Find where the given text appears and provide that cell's center as (X, Y) coordinate. 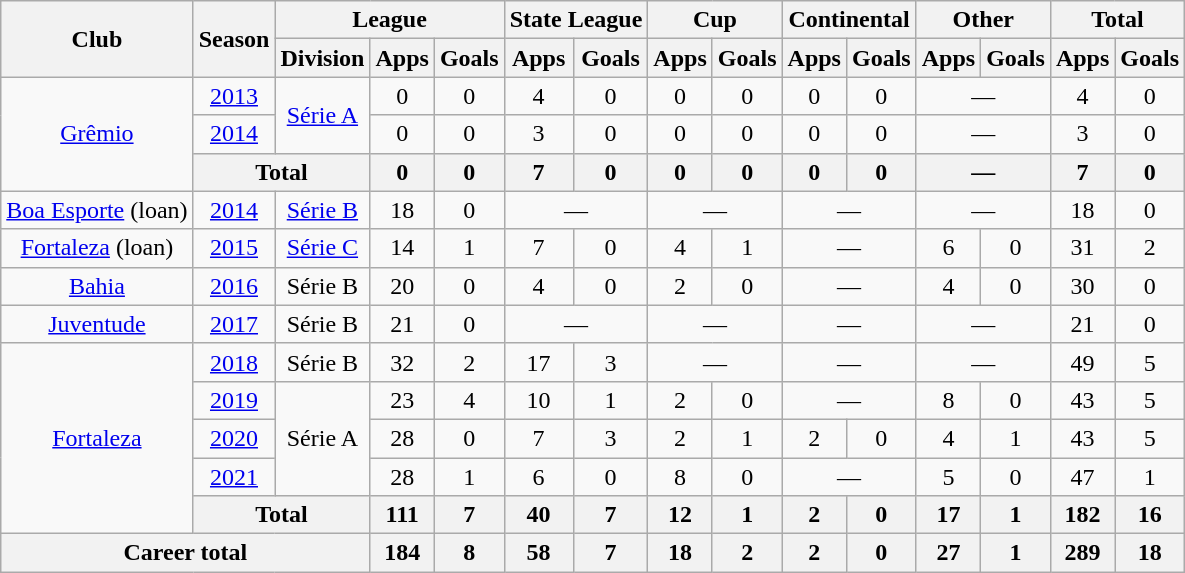
Fortaleza (loan) (97, 248)
2015 (234, 248)
Juventude (97, 324)
Série C (322, 248)
14 (402, 248)
111 (402, 515)
Cup (715, 20)
2018 (234, 362)
10 (538, 400)
12 (680, 515)
289 (1082, 553)
Grêmio (97, 134)
32 (402, 362)
League (390, 20)
182 (1082, 515)
Division (322, 58)
27 (948, 553)
30 (1082, 286)
2013 (234, 96)
Career total (186, 553)
2016 (234, 286)
49 (1082, 362)
Season (234, 39)
Bahia (97, 286)
Other (983, 20)
23 (402, 400)
Boa Esporte (loan) (97, 210)
31 (1082, 248)
2021 (234, 477)
2020 (234, 438)
Fortaleza (97, 438)
2017 (234, 324)
58 (538, 553)
State League (576, 20)
Club (97, 39)
2019 (234, 400)
40 (538, 515)
184 (402, 553)
16 (1150, 515)
47 (1082, 477)
20 (402, 286)
Continental (849, 20)
